Locate the cell with the specified text and output its [x, y] center coordinate. 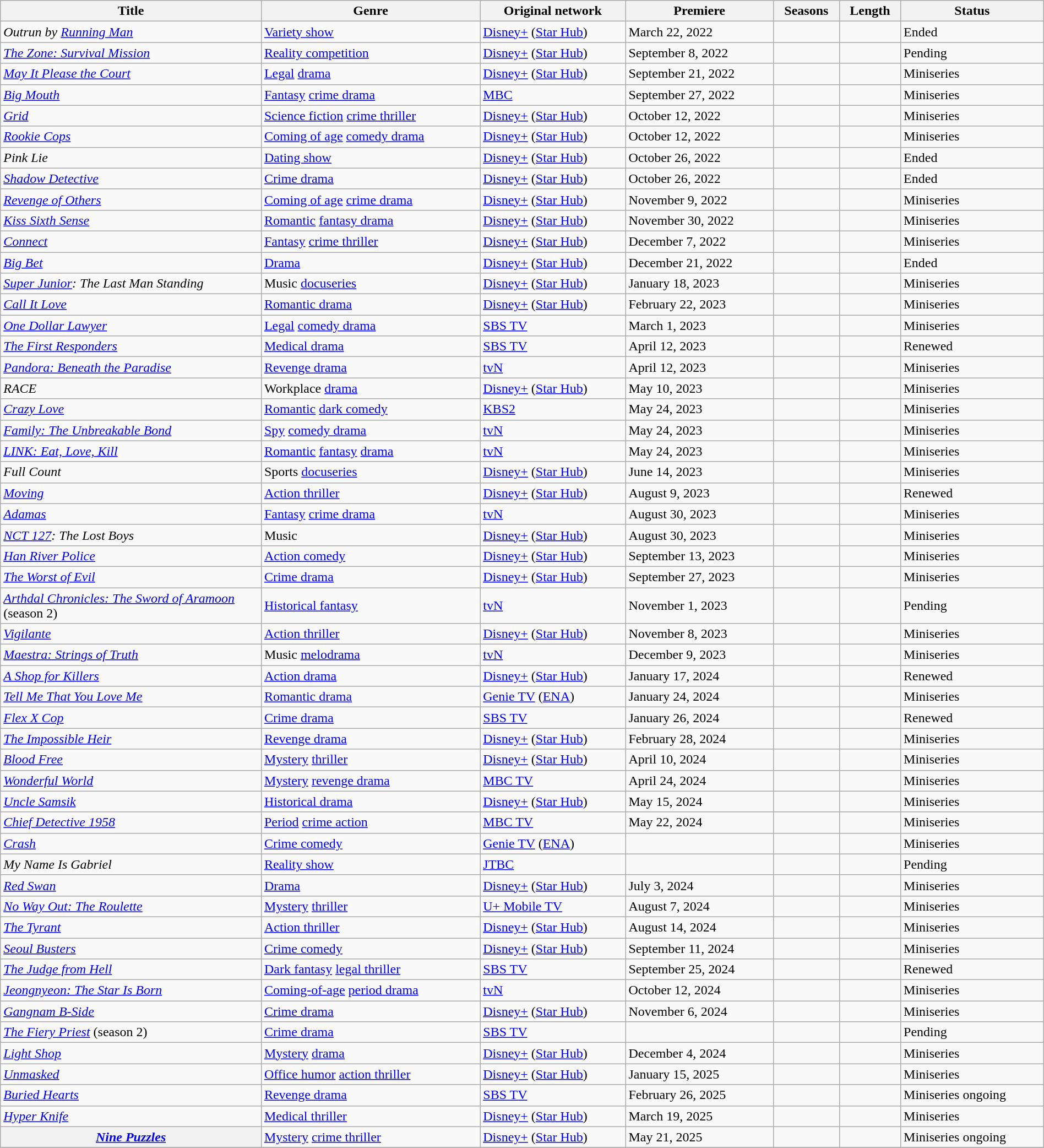
December 9, 2023 [699, 655]
Big Bet [131, 263]
Reality competition [370, 53]
A Shop for Killers [131, 676]
Sports docuseries [370, 472]
Coming of age comedy drama [370, 137]
Original network [553, 11]
Wonderful World [131, 781]
No Way Out: The Roulette [131, 906]
Blood Free [131, 760]
Pandora: Beneath the Paradise [131, 367]
The First Responders [131, 346]
Medical thriller [370, 1116]
Revenge of Others [131, 199]
The Judge from Hell [131, 970]
January 18, 2023 [699, 284]
NCT 127: The Lost Boys [131, 535]
Kiss Sixth Sense [131, 220]
Science fiction crime thriller [370, 116]
Seasons [806, 11]
September 11, 2024 [699, 948]
The Tyrant [131, 927]
Genre [370, 11]
Shadow Detective [131, 178]
September 13, 2023 [699, 556]
LINK: Eat, Love, Kill [131, 451]
November 6, 2024 [699, 1011]
Spy comedy drama [370, 430]
January 15, 2025 [699, 1074]
Coming-of-age period drama [370, 990]
Period crime action [370, 822]
The Worst of Evil [131, 577]
December 4, 2024 [699, 1053]
Office humor action thriller [370, 1074]
Unmasked [131, 1074]
Historical fantasy [370, 605]
Reality show [370, 864]
Buried Hearts [131, 1095]
The Zone: Survival Mission [131, 53]
January 24, 2024 [699, 697]
Music docuseries [370, 284]
Maestra: Strings of Truth [131, 655]
One Dollar Lawyer [131, 326]
RACE [131, 388]
August 9, 2023 [699, 493]
Workplace drama [370, 388]
Red Swan [131, 885]
Grid [131, 116]
November 9, 2022 [699, 199]
June 14, 2023 [699, 472]
KBS2 [553, 409]
Big Mouth [131, 95]
The Impossible Heir [131, 739]
Seoul Busters [131, 948]
Moving [131, 493]
November 1, 2023 [699, 605]
October 12, 2024 [699, 990]
Han River Police [131, 556]
My Name Is Gabriel [131, 864]
Mystery revenge drama [370, 781]
The Fiery Priest (season 2) [131, 1032]
Legal drama [370, 74]
Flex X Cop [131, 718]
September 27, 2022 [699, 95]
March 1, 2023 [699, 326]
May It Please the Court [131, 74]
Uncle Samsik [131, 802]
January 26, 2024 [699, 718]
July 3, 2024 [699, 885]
Vigilante [131, 634]
Mystery crime thriller [370, 1137]
Crazy Love [131, 409]
JTBC [553, 864]
Adamas [131, 514]
January 17, 2024 [699, 676]
MBC [553, 95]
December 21, 2022 [699, 263]
February 28, 2024 [699, 739]
February 22, 2023 [699, 305]
September 21, 2022 [699, 74]
Variety show [370, 32]
April 24, 2024 [699, 781]
September 27, 2023 [699, 577]
Pink Lie [131, 158]
November 8, 2023 [699, 634]
Music melodrama [370, 655]
April 10, 2024 [699, 760]
May 15, 2024 [699, 802]
Super Junior: The Last Man Standing [131, 284]
Family: The Unbreakable Bond [131, 430]
Tell Me That You Love Me [131, 697]
Arthdal Chronicles: The Sword of Aramoon (season 2) [131, 605]
Gangnam B-Side [131, 1011]
Call It Love [131, 305]
U+ Mobile TV [553, 906]
February 26, 2025 [699, 1095]
Nine Puzzles [131, 1137]
Jeongnyeon: The Star Is Born [131, 990]
Connect [131, 241]
Fantasy crime thriller [370, 241]
Rookie Cops [131, 137]
Full Count [131, 472]
Chief Detective 1958 [131, 822]
August 7, 2024 [699, 906]
Music [370, 535]
Title [131, 11]
Legal comedy drama [370, 326]
November 30, 2022 [699, 220]
Light Shop [131, 1053]
December 7, 2022 [699, 241]
September 25, 2024 [699, 970]
May 22, 2024 [699, 822]
May 21, 2025 [699, 1137]
March 19, 2025 [699, 1116]
Coming of age crime drama [370, 199]
March 22, 2022 [699, 32]
Length [870, 11]
Action drama [370, 676]
Historical drama [370, 802]
August 14, 2024 [699, 927]
Outrun by Running Man [131, 32]
Crash [131, 843]
Premiere [699, 11]
Action comedy [370, 556]
Dark fantasy legal thriller [370, 970]
Medical drama [370, 346]
Hyper Knife [131, 1116]
September 8, 2022 [699, 53]
Mystery drama [370, 1053]
Dating show [370, 158]
Romantic dark comedy [370, 409]
May 10, 2023 [699, 388]
Status [972, 11]
